Detect which cell encompasses the target text, then output its (X, Y) center coordinate. 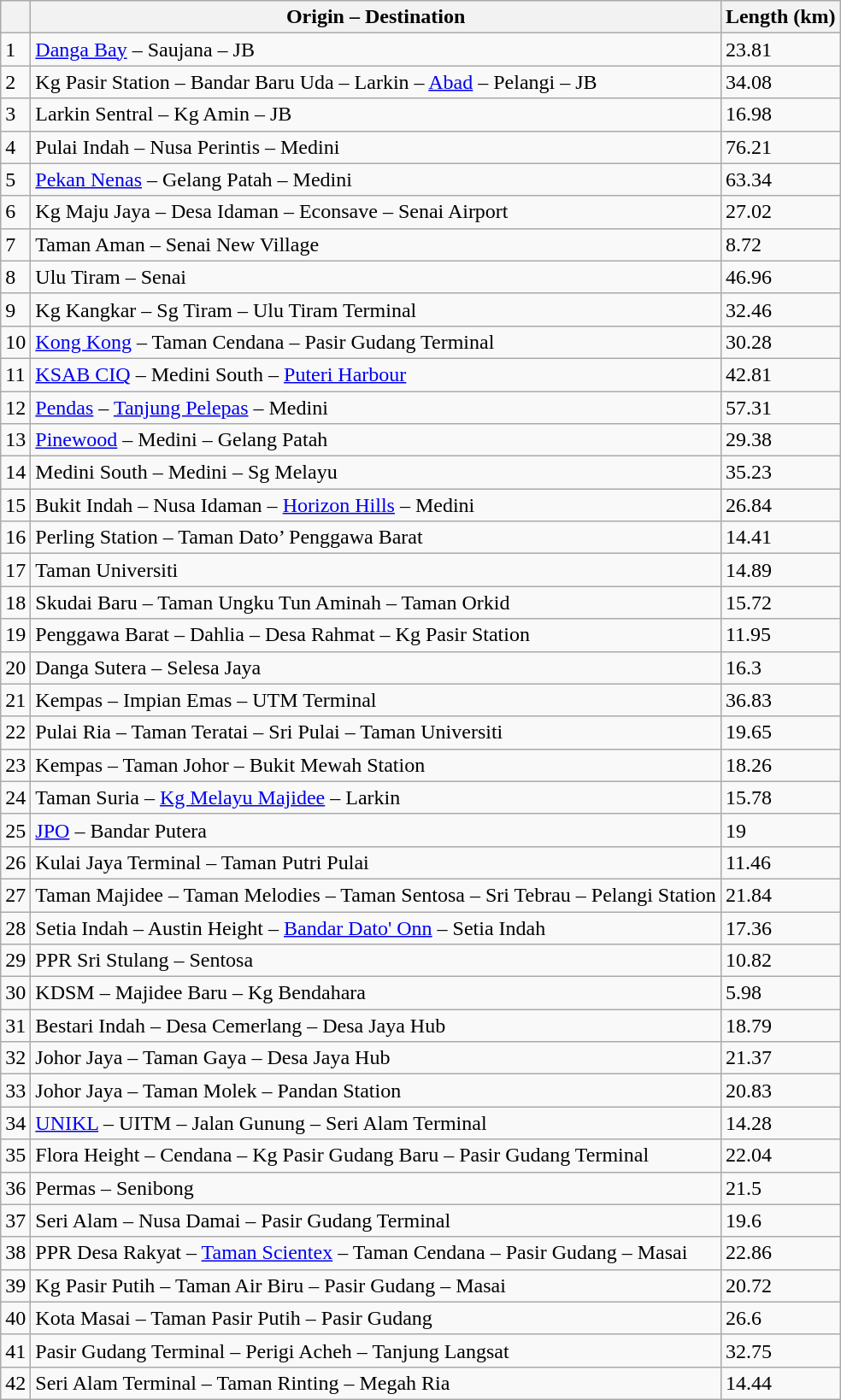
57.31 (780, 408)
18.26 (780, 765)
Kulai Jaya Terminal – Taman Putri Pulai (376, 862)
46.96 (780, 277)
Kg Pasir Station – Bandar Baru Uda – Larkin – Abad – Pelangi – JB (376, 82)
Bukit Indah – Nusa Idaman – Horizon Hills – Medini (376, 505)
18.79 (780, 1026)
33 (15, 1091)
14.89 (780, 570)
35 (15, 1156)
29 (15, 961)
19.65 (780, 732)
6 (15, 212)
12 (15, 408)
14.44 (780, 1383)
PPR Desa Rakyat – Taman Scientex – Taman Cendana – Pasir Gudang – Masai (376, 1253)
2 (15, 82)
15.78 (780, 797)
21.5 (780, 1188)
34.08 (780, 82)
Medini South – Medini – Sg Melayu (376, 473)
16 (15, 538)
32.75 (780, 1350)
36 (15, 1188)
Ulu Tiram – Senai (376, 277)
14.28 (780, 1123)
Permas – Senibong (376, 1188)
Pulai Ria – Taman Teratai – Sri Pulai – Taman Universiti (376, 732)
Kong Kong – Taman Cendana – Pasir Gudang Terminal (376, 342)
25 (15, 830)
17.36 (780, 927)
26 (15, 862)
20 (15, 668)
4 (15, 147)
8 (15, 277)
Penggawa Barat – Dahlia – Desa Rahmat – Kg Pasir Station (376, 635)
15 (15, 505)
Johor Jaya – Taman Gaya – Desa Jaya Hub (376, 1058)
14.41 (780, 538)
Taman Universiti (376, 570)
Seri Alam – Nusa Damai – Pasir Gudang Terminal (376, 1221)
11.95 (780, 635)
39 (15, 1285)
28 (15, 927)
5 (15, 179)
42.81 (780, 374)
14 (15, 473)
Pasir Gudang Terminal – Perigi Acheh – Tanjung Langsat (376, 1350)
18 (15, 603)
21.37 (780, 1058)
32.46 (780, 309)
7 (15, 244)
16.3 (780, 668)
36.83 (780, 700)
Bestari Indah – Desa Cemerlang – Desa Jaya Hub (376, 1026)
27.02 (780, 212)
42 (15, 1383)
23.81 (780, 50)
8.72 (780, 244)
10 (15, 342)
41 (15, 1350)
Length (km) (780, 17)
5.98 (780, 993)
Pekan Nenas – Gelang Patah – Medini (376, 179)
26.6 (780, 1318)
Kota Masai – Taman Pasir Putih – Pasir Gudang (376, 1318)
3 (15, 115)
Skudai Baru – Taman Ungku Tun Aminah – Taman Orkid (376, 603)
KSAB CIQ – Medini South – Puteri Harbour (376, 374)
1 (15, 50)
Kg Pasir Putih – Taman Air Biru – Pasir Gudang – Masai (376, 1285)
Taman Majidee – Taman Melodies – Taman Sentosa – Sri Tebrau – Pelangi Station (376, 895)
Johor Jaya – Taman Molek – Pandan Station (376, 1091)
23 (15, 765)
15.72 (780, 603)
Kempas – Taman Johor – Bukit Mewah Station (376, 765)
27 (15, 895)
Larkin Sentral – Kg Amin – JB (376, 115)
KDSM – Majidee Baru – Kg Bendahara (376, 993)
76.21 (780, 147)
Seri Alam Terminal – Taman Rinting – Megah Ria (376, 1383)
22.86 (780, 1253)
JPO – Bandar Putera (376, 830)
20.72 (780, 1285)
Perling Station – Taman Dato’ Penggawa Barat (376, 538)
30 (15, 993)
19.6 (780, 1221)
21 (15, 700)
24 (15, 797)
38 (15, 1253)
26.84 (780, 505)
63.34 (780, 179)
Kg Maju Jaya – Desa Idaman – Econsave – Senai Airport (376, 212)
Flora Height – Cendana – Kg Pasir Gudang Baru – Pasir Gudang Terminal (376, 1156)
35.23 (780, 473)
21.84 (780, 895)
13 (15, 440)
22 (15, 732)
Pulai Indah – Nusa Perintis – Medini (376, 147)
37 (15, 1221)
40 (15, 1318)
Pendas – Tanjung Pelepas – Medini (376, 408)
10.82 (780, 961)
Kempas – Impian Emas – UTM Terminal (376, 700)
Pinewood – Medini – Gelang Patah (376, 440)
32 (15, 1058)
11.46 (780, 862)
UNIKL – UITM – Jalan Gunung – Seri Alam Terminal (376, 1123)
31 (15, 1026)
Danga Bay – Saujana – JB (376, 50)
Origin – Destination (376, 17)
34 (15, 1123)
Taman Aman – Senai New Village (376, 244)
Setia Indah – Austin Height – Bandar Dato' Onn – Setia Indah (376, 927)
29.38 (780, 440)
11 (15, 374)
9 (15, 309)
17 (15, 570)
30.28 (780, 342)
Taman Suria – Kg Melayu Majidee – Larkin (376, 797)
PPR Sri Stulang – Sentosa (376, 961)
22.04 (780, 1156)
Kg Kangkar – Sg Tiram – Ulu Tiram Terminal (376, 309)
Danga Sutera – Selesa Jaya (376, 668)
16.98 (780, 115)
20.83 (780, 1091)
